Identify which cell holds the provided text, then report its [X, Y] central coordinate. 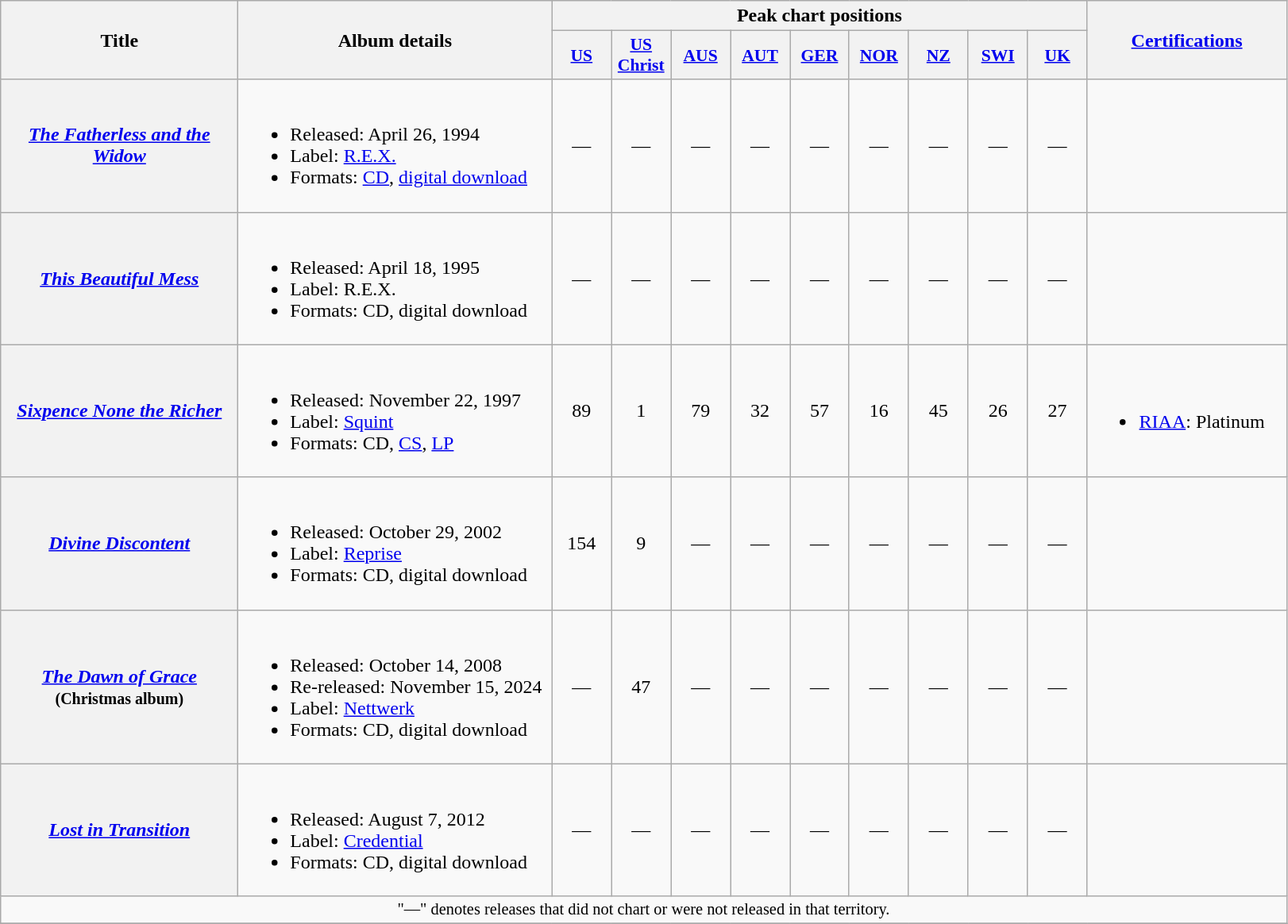
Released: October 14, 2008Re-released: November 15, 2024Label: NettwerkFormats: CD, digital download [395, 687]
UK [1058, 56]
US [581, 56]
NOR [878, 56]
US Christ [642, 56]
SWI [997, 56]
Released: October 29, 2002Label: RepriseFormats: CD, digital download [395, 543]
16 [878, 411]
RIAA: Platinum [1186, 411]
26 [997, 411]
Certifications [1186, 40]
Released: April 18, 1995Label: R.E.X.Formats: CD, digital download [395, 278]
1 [642, 411]
Lost in Transition [119, 830]
89 [581, 411]
45 [939, 411]
154 [581, 543]
47 [642, 687]
Album details [395, 40]
GER [819, 56]
NZ [939, 56]
Divine Discontent [119, 543]
Title [119, 40]
79 [700, 411]
The Dawn of Grace (Christmas album) [119, 687]
9 [642, 543]
Sixpence None the Richer [119, 411]
"—" denotes releases that did not chart or were not released in that territory. [643, 910]
Released: August 7, 2012Label: CredentialFormats: CD, digital download [395, 830]
AUS [700, 56]
Peak chart positions [819, 16]
32 [761, 411]
Released: April 26, 1994Label: R.E.X.Formats: CD, digital download [395, 146]
57 [819, 411]
Released: November 22, 1997Label: SquintFormats: CD, CS, LP [395, 411]
27 [1058, 411]
This Beautiful Mess [119, 278]
The Fatherless and the Widow [119, 146]
AUT [761, 56]
